Pinpoint the cell where the given text exists, returning its [X, Y] midpoint coordinate. 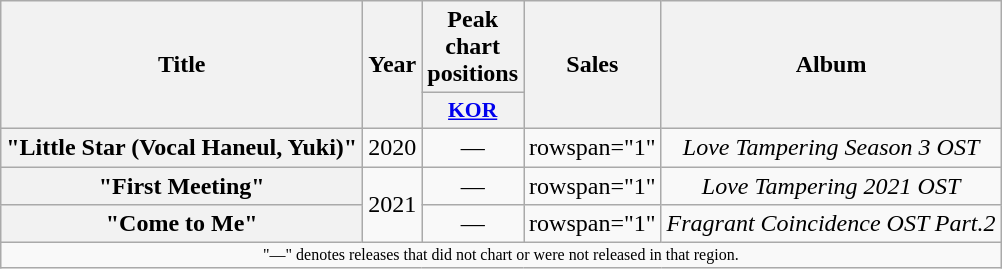
2020 [392, 147]
KOR [473, 111]
Fragrant Coincidence OST Part.2 [831, 224]
Title [182, 65]
Peak chart positions [473, 47]
Love Tampering 2021 OST [831, 185]
"Come to Me" [182, 224]
Sales [593, 65]
2021 [392, 204]
"Little Star (Vocal Haneul, Yuki)" [182, 147]
"—" denotes releases that did not chart or were not released in that region. [501, 255]
"First Meeting" [182, 185]
Love Tampering Season 3 OST [831, 147]
Album [831, 65]
Year [392, 65]
